Pinpoint the cell where the given text exists, returning its [X, Y] midpoint coordinate. 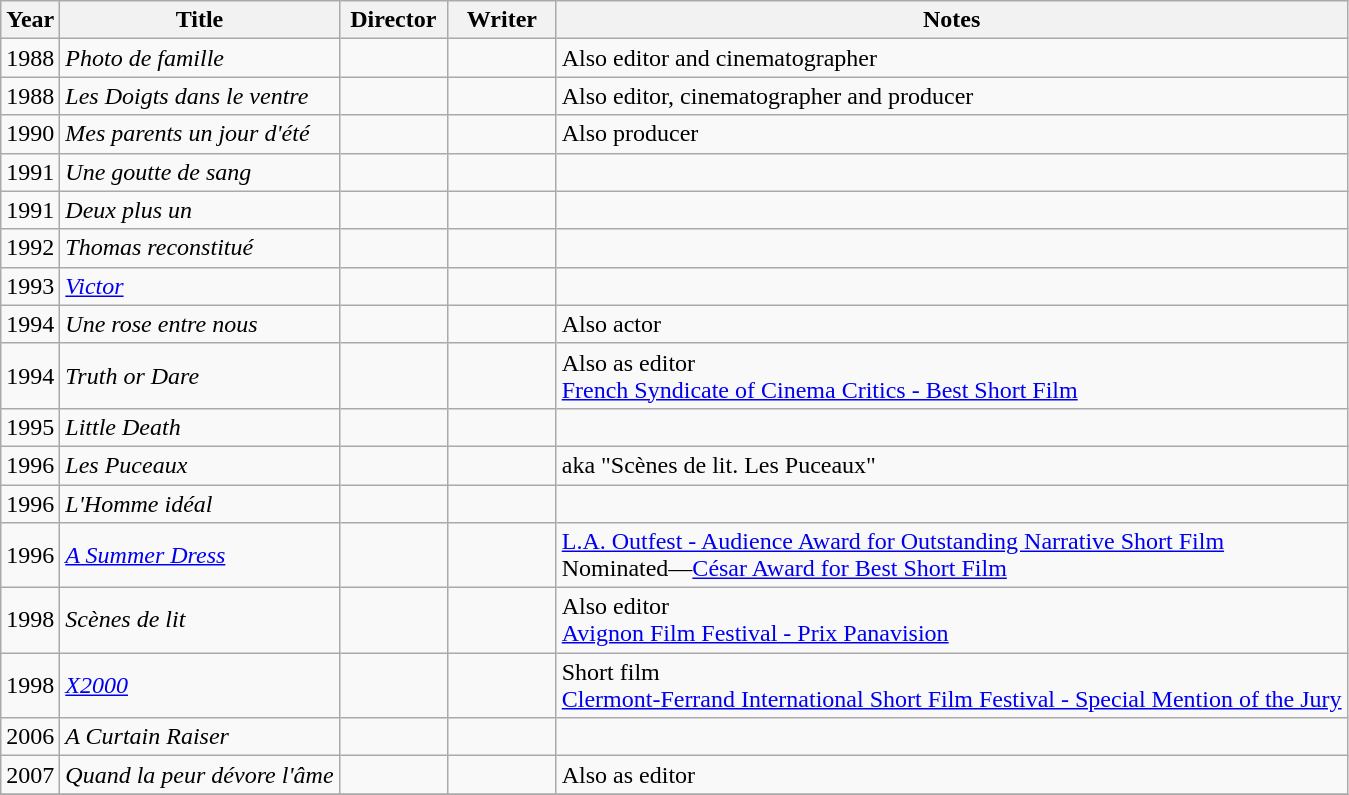
Truth or Dare [200, 376]
Also editor, cinematographer and producer [952, 96]
Deux plus un [200, 210]
Also as editor [952, 775]
1990 [30, 134]
aka "Scènes de lit. Les Puceaux" [952, 465]
L.A. Outfest - Audience Award for Outstanding Narrative Short FilmNominated—César Award for Best Short Film [952, 556]
Director [394, 20]
Notes [952, 20]
Year [30, 20]
Mes parents un jour d'été [200, 134]
X2000 [200, 686]
Une rose entre nous [200, 324]
Thomas reconstitué [200, 248]
Little Death [200, 427]
Photo de famille [200, 58]
Victor [200, 286]
Also as editorFrench Syndicate of Cinema Critics - Best Short Film [952, 376]
Short film Clermont-Ferrand International Short Film Festival - Special Mention of the Jury [952, 686]
Une goutte de sang [200, 172]
Also actor [952, 324]
A Curtain Raiser [200, 737]
A Summer Dress [200, 556]
2007 [30, 775]
Also editor and cinematographer [952, 58]
Also editorAvignon Film Festival - Prix Panavision [952, 620]
Quand la peur dévore l'âme [200, 775]
Les Doigts dans le ventre [200, 96]
1993 [30, 286]
1992 [30, 248]
1995 [30, 427]
Also producer [952, 134]
L'Homme idéal [200, 503]
2006 [30, 737]
Writer [502, 20]
Scènes de lit [200, 620]
Title [200, 20]
Les Puceaux [200, 465]
